Capture the cell that displays the provided text and extract its [x, y] central coordinate. 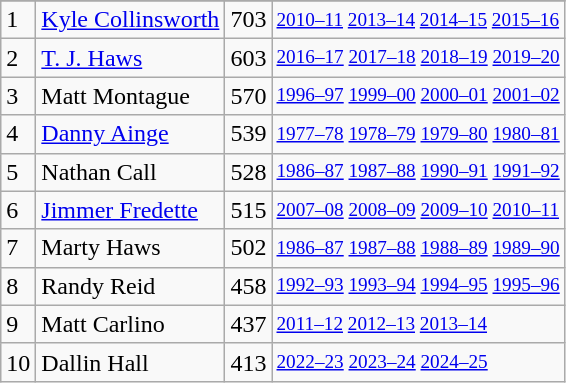
413 [248, 362]
1986–87 1987–88 1990–91 1991–92 [418, 172]
Matt Montague [130, 96]
10 [18, 362]
1992–93 1993–94 1994–95 1995–96 [418, 286]
7 [18, 248]
Randy Reid [130, 286]
5 [18, 172]
8 [18, 286]
1977–78 1978–79 1979–80 1980–81 [418, 134]
2022–23 2023–24 2024–25 [418, 362]
2007–08 2008–09 2009–10 2010–11 [418, 210]
6 [18, 210]
515 [248, 210]
Dallin Hall [130, 362]
Jimmer Fredette [130, 210]
Kyle Collinsworth [130, 20]
1996–97 1999–00 2000–01 2001–02 [418, 96]
1986–87 1987–88 1988–89 1989–90 [418, 248]
T. J. Haws [130, 58]
2011–12 2012–13 2013–14 [418, 324]
528 [248, 172]
9 [18, 324]
3 [18, 96]
2016–17 2017–18 2018–19 2019–20 [418, 58]
Danny Ainge [130, 134]
437 [248, 324]
2010–11 2013–14 2014–15 2015–16 [418, 20]
Marty Haws [130, 248]
1 [18, 20]
Matt Carlino [130, 324]
2 [18, 58]
502 [248, 248]
458 [248, 286]
4 [18, 134]
703 [248, 20]
Nathan Call [130, 172]
603 [248, 58]
570 [248, 96]
539 [248, 134]
